Pinpoint the cell where the given text exists, returning its [x, y] midpoint coordinate. 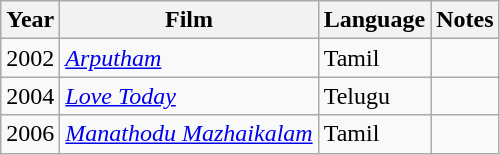
Telugu [374, 96]
2002 [30, 58]
Arputham [189, 58]
Film [189, 20]
Manathodu Mazhaikalam [189, 134]
Notes [465, 20]
Language [374, 20]
2006 [30, 134]
Year [30, 20]
Love Today [189, 96]
2004 [30, 96]
